Find where the given text appears and provide that cell's center as [X, Y] coordinate. 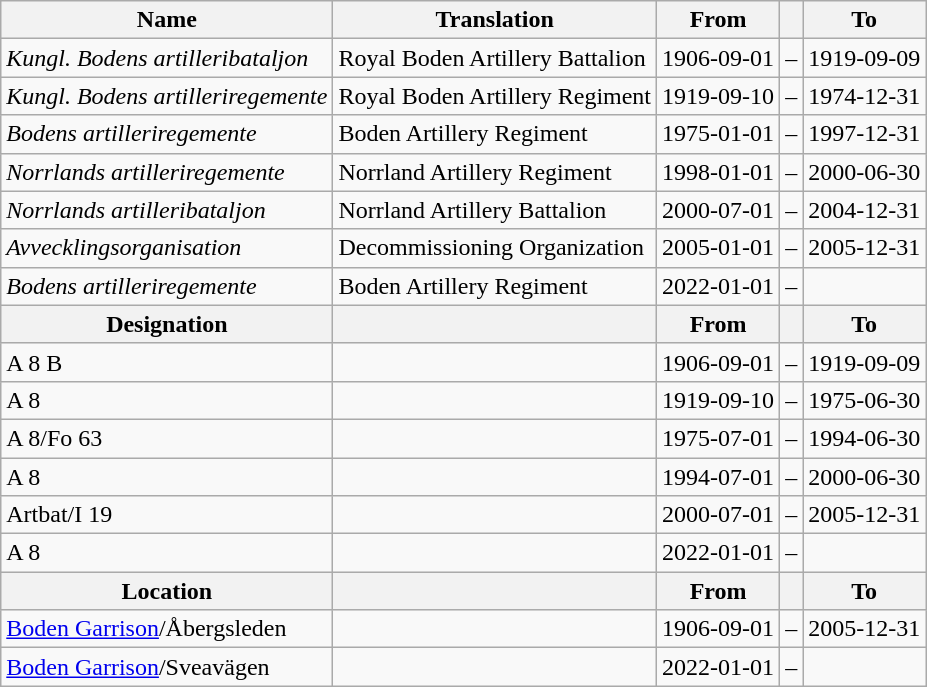
Boden Garrison/Åbergsleden [167, 629]
Norrlands artilleribataljon [167, 210]
1997-12-31 [864, 134]
Boden Garrison/Sveavägen [167, 667]
1975-07-01 [718, 438]
Location [167, 591]
1975-01-01 [718, 134]
A 8 B [167, 362]
1994-07-01 [718, 477]
1974-12-31 [864, 96]
Royal Boden Artillery Regiment [495, 96]
2004-12-31 [864, 210]
1994-06-30 [864, 438]
Artbat/I 19 [167, 515]
Translation [495, 20]
Decommissioning Organization [495, 248]
Norrland Artillery Battalion [495, 210]
Name [167, 20]
1975-06-30 [864, 400]
Designation [167, 324]
Kungl. Bodens artilleribataljon [167, 58]
Kungl. Bodens artilleriregemente [167, 96]
Norrlands artilleriregemente [167, 172]
Avvecklingsorganisation [167, 248]
A 8/Fo 63 [167, 438]
1998-01-01 [718, 172]
Royal Boden Artillery Battalion [495, 58]
Norrland Artillery Regiment [495, 172]
2005-01-01 [718, 248]
